Identify which cell holds the provided text, then report its (x, y) central coordinate. 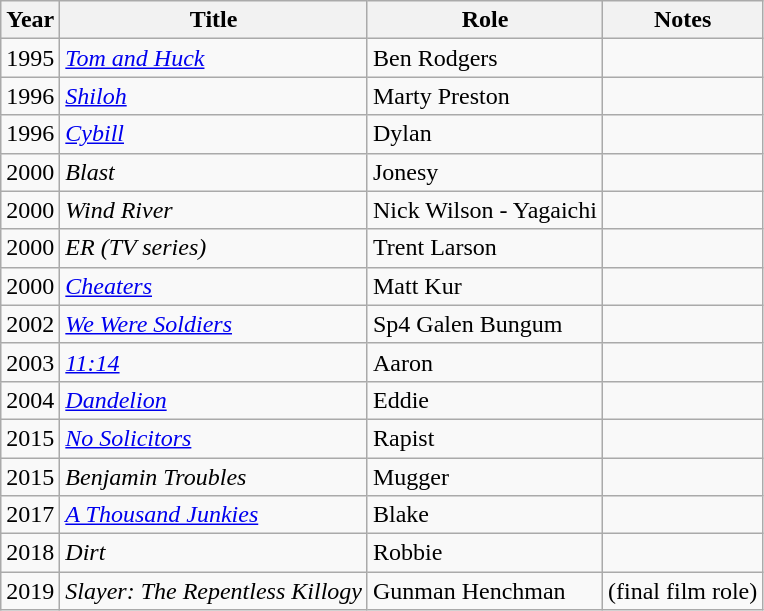
2019 (30, 591)
2017 (30, 515)
Nick Wilson - Yagaichi (484, 210)
Blast (214, 172)
Dylan (484, 134)
1995 (30, 58)
Aaron (484, 362)
Blake (484, 515)
Eddie (484, 400)
2003 (30, 362)
Tom and Huck (214, 58)
Dirt (214, 553)
Sp4 Galen Bungum (484, 324)
A Thousand Junkies (214, 515)
Matt Kur (484, 286)
Benjamin Troubles (214, 477)
Year (30, 20)
Dandelion (214, 400)
Ben Rodgers (484, 58)
Slayer: The Repentless Killogy (214, 591)
Gunman Henchman (484, 591)
Rapist (484, 438)
11:14 (214, 362)
Wind River (214, 210)
Jonesy (484, 172)
Cybill (214, 134)
Title (214, 20)
Marty Preston (484, 96)
No Solicitors (214, 438)
ER (TV series) (214, 248)
Shiloh (214, 96)
Mugger (484, 477)
(final film role) (682, 591)
Role (484, 20)
Trent Larson (484, 248)
We Were Soldiers (214, 324)
Notes (682, 20)
2004 (30, 400)
2018 (30, 553)
Robbie (484, 553)
2002 (30, 324)
Cheaters (214, 286)
